Locate the cell with the specified text and output its [X, Y] center coordinate. 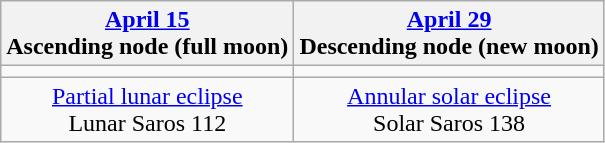
Annular solar eclipseSolar Saros 138 [449, 110]
April 15Ascending node (full moon) [148, 34]
Partial lunar eclipseLunar Saros 112 [148, 110]
April 29Descending node (new moon) [449, 34]
